Return [X, Y] of the center of cell containing provided text 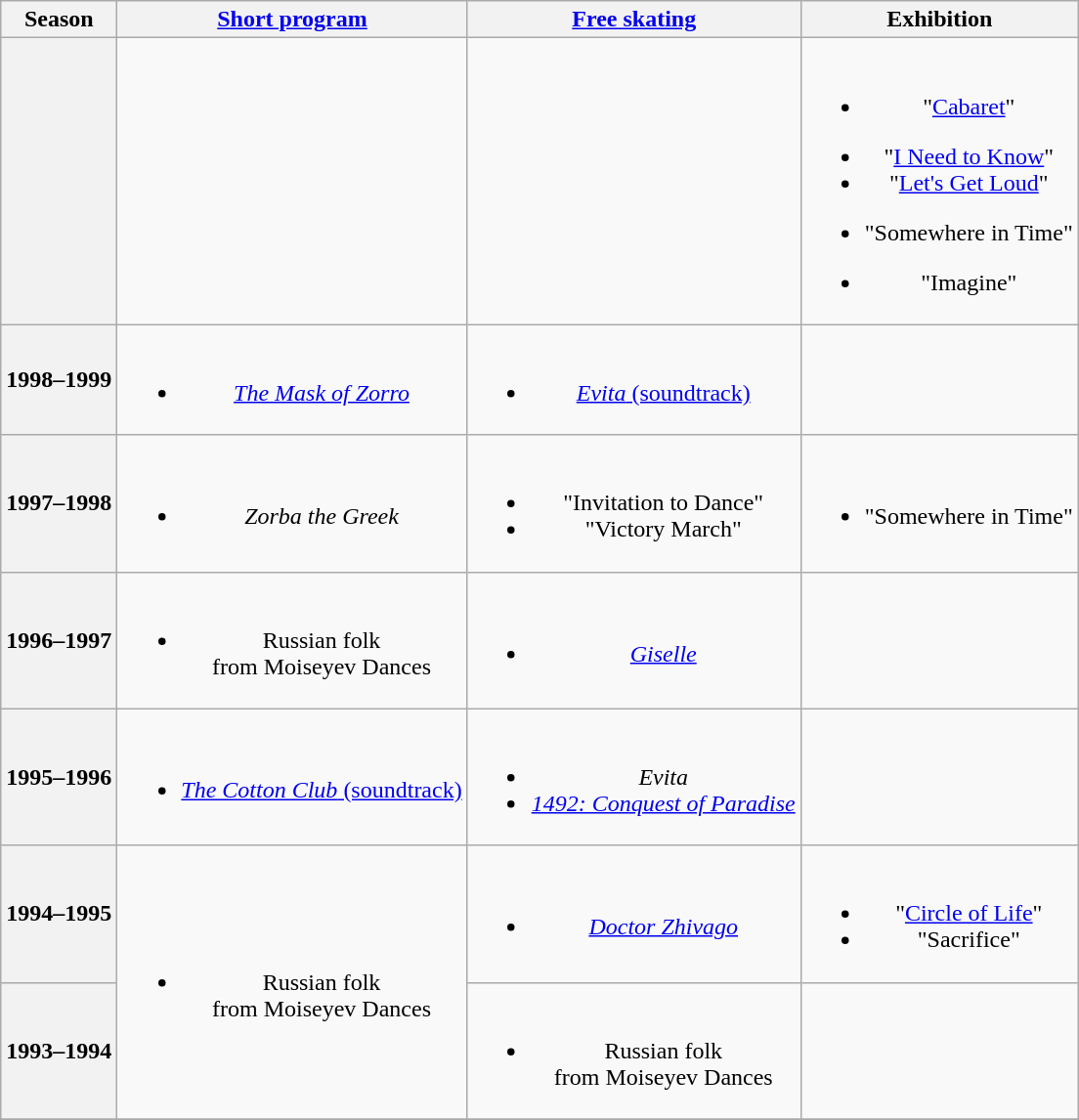
Season [59, 20]
Giselle [633, 640]
"Cabaret""I Need to Know""Let's Get Loud""Somewhere in Time""Imagine" [939, 182]
"Somewhere in Time" [939, 503]
Evita (soundtrack) [633, 379]
Free skating [633, 20]
Doctor Zhivago [633, 914]
1993–1994 [59, 1051]
"Invitation to Dance""Victory March" [633, 503]
Exhibition [939, 20]
1995–1996 [59, 777]
1998–1999 [59, 379]
1994–1995 [59, 914]
"Circle of Life""Sacrifice" [939, 914]
1996–1997 [59, 640]
1997–1998 [59, 503]
Zorba the Greek [292, 503]
Short program [292, 20]
The Mask of Zorro [292, 379]
Evita 1492: Conquest of Paradise [633, 777]
The Cotton Club (soundtrack) [292, 777]
